Return [x, y] of the center of cell containing provided text 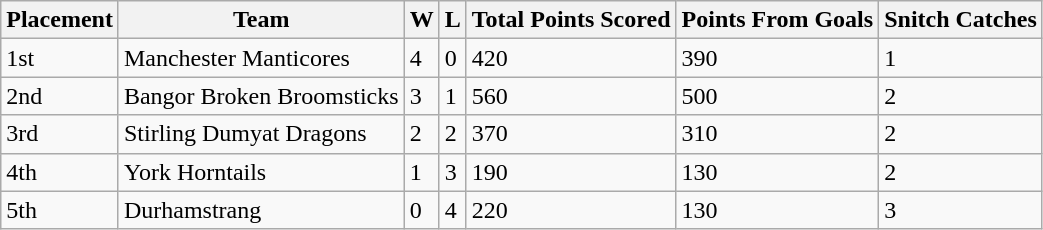
Team [261, 20]
560 [571, 96]
420 [571, 58]
310 [778, 134]
Durhamstrang [261, 210]
2nd [60, 96]
1st [60, 58]
4th [60, 172]
L [452, 20]
3rd [60, 134]
390 [778, 58]
500 [778, 96]
190 [571, 172]
220 [571, 210]
Total Points Scored [571, 20]
Bangor Broken Broomsticks [261, 96]
W [422, 20]
5th [60, 210]
370 [571, 134]
Manchester Manticores [261, 58]
Snitch Catches [961, 20]
Stirling Dumyat Dragons [261, 134]
Points From Goals [778, 20]
Placement [60, 20]
York Horntails [261, 172]
